Output the (x, y) coordinate of the center of the cell containing the given text.  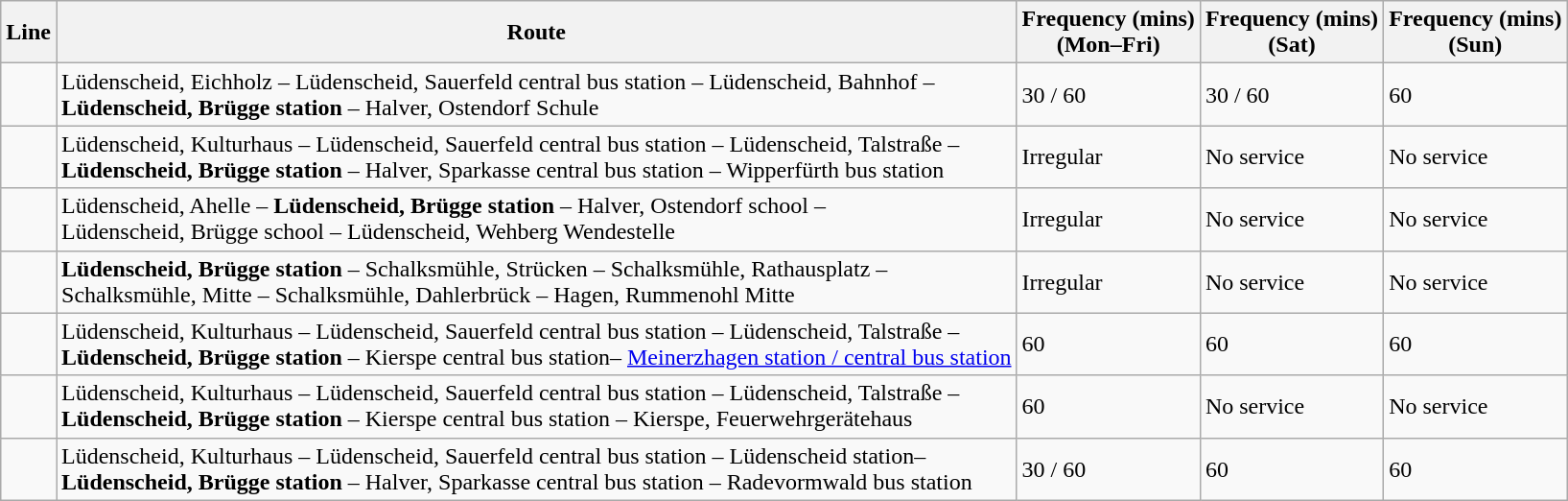
Line (29, 33)
Route (536, 33)
Frequency (mins)(Sat) (1291, 33)
Lüdenscheid, Ahelle – Lüdenscheid, Brügge station – Halver, Ostendorf school –Lüdenscheid, Brügge school – Lüdenscheid, Wehberg Wendestelle (536, 219)
Frequency (mins)(Mon–Fri) (1109, 33)
Lüdenscheid, Eichholz – Lüdenscheid, Sauerfeld central bus station – Lüdenscheid, Bahnhof –Lüdenscheid, Brügge station – Halver, Ostendorf Schule (536, 94)
Frequency (mins)(Sun) (1475, 33)
